Capture the cell that displays the provided text and extract its (X, Y) central coordinate. 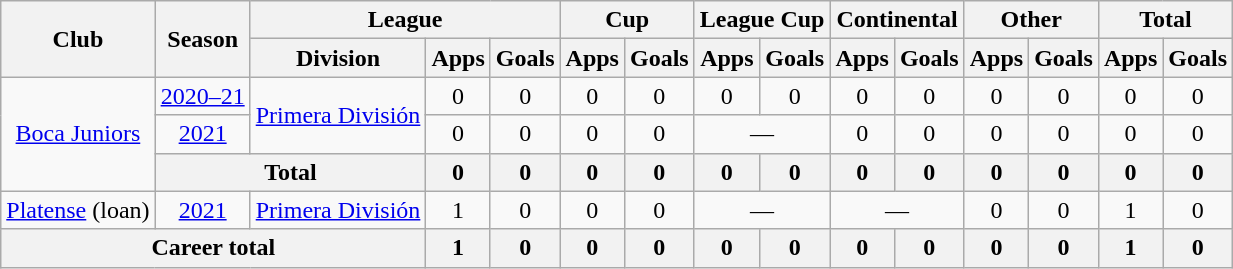
Division (338, 58)
Other (1031, 20)
Continental (897, 20)
League Cup (762, 20)
Career total (214, 248)
Platense (loan) (78, 210)
Season (202, 39)
2020–21 (202, 96)
Boca Juniors (78, 134)
League (405, 20)
Cup (627, 20)
Club (78, 39)
